Search for the cell housing the specified text and yield its (X, Y) center coordinate. 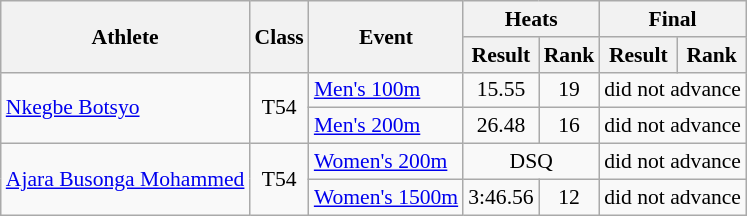
Nkegbe Botsyo (126, 108)
Women's 200m (386, 162)
Women's 1500m (386, 197)
Men's 200m (386, 126)
26.48 (500, 126)
Class (278, 36)
19 (570, 90)
Athlete (126, 36)
Final (672, 19)
12 (570, 197)
Men's 100m (386, 90)
16 (570, 126)
Heats (531, 19)
3:46.56 (500, 197)
Ajara Busonga Mohammed (126, 180)
DSQ (531, 162)
Event (386, 36)
15.55 (500, 90)
